Provide the (x, y) coordinate of the cell's center where the given text is located.  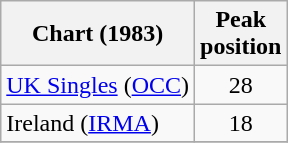
28 (241, 85)
Chart (1983) (98, 34)
18 (241, 123)
Peakposition (241, 34)
Ireland (IRMA) (98, 123)
UK Singles (OCC) (98, 85)
